Return [x, y] of the center of cell containing provided text 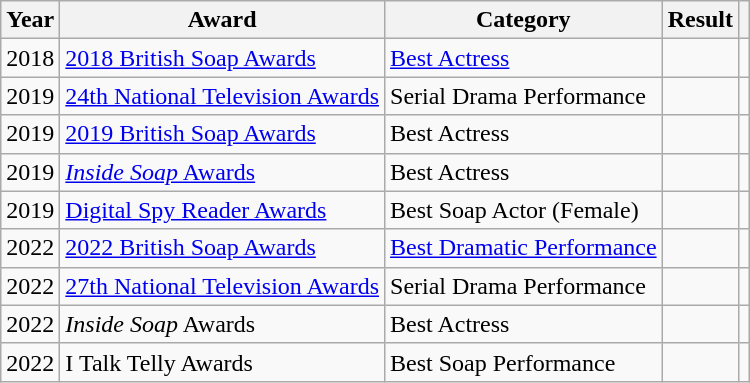
Best Soap Actor (Female) [524, 210]
Best Soap Performance [524, 362]
Year [30, 20]
Digital Spy Reader Awards [222, 210]
Result [700, 20]
27th National Television Awards [222, 286]
2018 [30, 58]
Award [222, 20]
24th National Television Awards [222, 96]
Best Dramatic Performance [524, 248]
Category [524, 20]
2018 British Soap Awards [222, 58]
2019 British Soap Awards [222, 134]
2022 British Soap Awards [222, 248]
I Talk Telly Awards [222, 362]
